Output the [X, Y] coordinate of the center of the cell containing the given text.  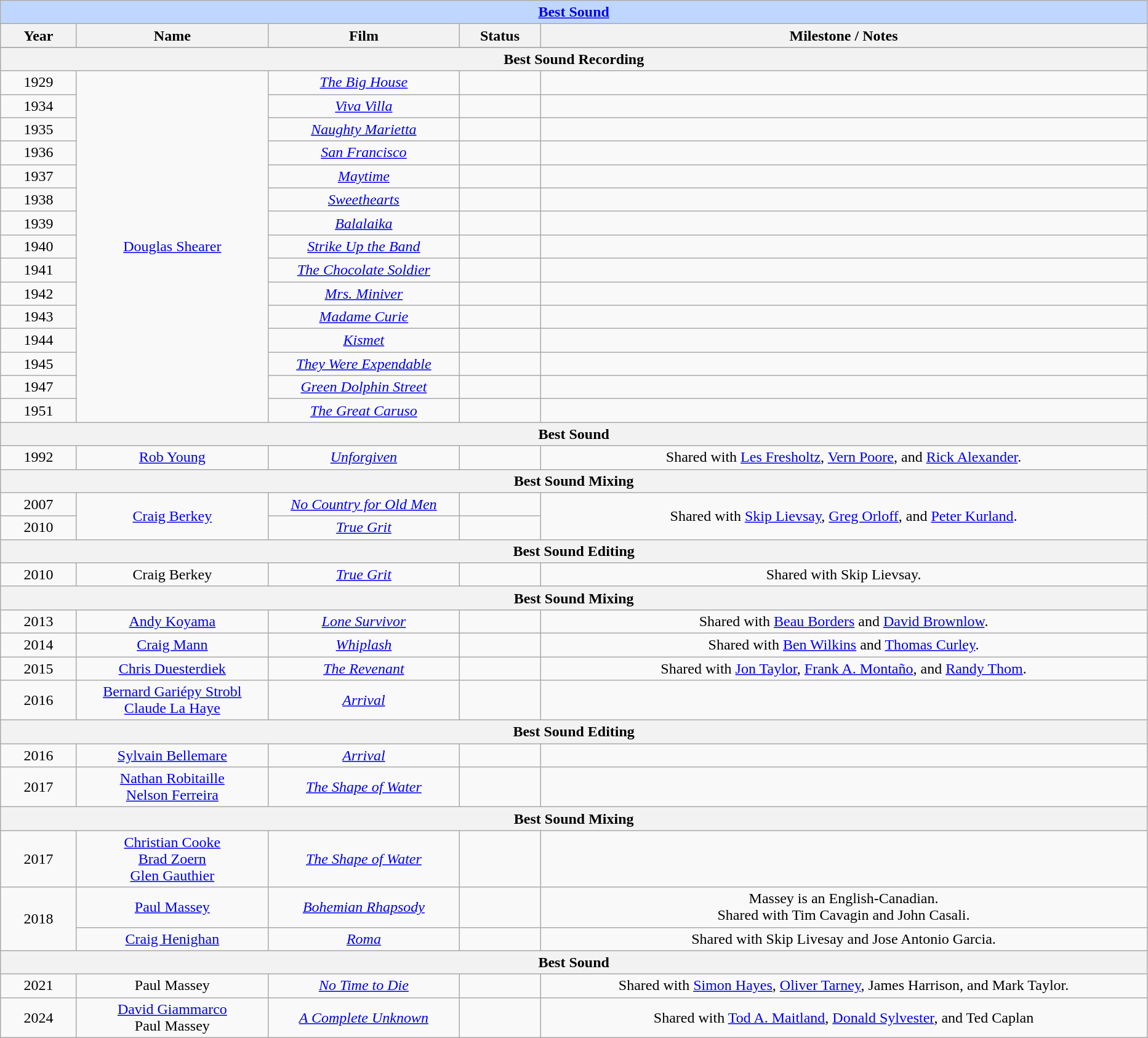
Shared with Simon Hayes, Oliver Tarney, James Harrison, and Mark Taylor. [844, 986]
Film [363, 36]
No Time to Die [363, 986]
Shared with Skip Lievsay. [844, 574]
David GiammarcoPaul Massey [172, 1017]
Best Sound Recording [574, 59]
1992 [39, 457]
2024 [39, 1017]
1940 [39, 246]
1939 [39, 223]
Rob Young [172, 457]
The Chocolate Soldier [363, 270]
Shared with Skip Livesay and Jose Antonio Garcia. [844, 939]
Bernard Gariépy StroblClaude La Haye [172, 701]
Whiplash [363, 645]
1941 [39, 270]
1935 [39, 129]
Naughty Marietta [363, 129]
1938 [39, 199]
1937 [39, 176]
2021 [39, 986]
Andy Koyama [172, 621]
Craig Mann [172, 645]
Mrs. Miniver [363, 294]
Strike Up the Band [363, 246]
Shared with Jon Taylor, Frank A. Montaño, and Randy Thom. [844, 668]
The Big House [363, 82]
Year [39, 36]
1934 [39, 106]
2007 [39, 504]
1929 [39, 82]
2014 [39, 645]
Sweethearts [363, 199]
2015 [39, 668]
Shared with Tod A. Maitland, Donald Sylvester, and Ted Caplan [844, 1017]
2018 [39, 919]
2013 [39, 621]
The Revenant [363, 668]
Shared with Les Fresholtz, Vern Poore, and Rick Alexander. [844, 457]
Douglas Shearer [172, 246]
They Were Expendable [363, 364]
1944 [39, 340]
Shared with Beau Borders and David Brownlow. [844, 621]
1936 [39, 153]
1947 [39, 387]
Name [172, 36]
Unforgiven [363, 457]
Green Dolphin Street [363, 387]
Maytime [363, 176]
Madame Curie [363, 317]
Kismet [363, 340]
1943 [39, 317]
Nathan RobitailleNelson Ferreira [172, 787]
Status [500, 36]
Roma [363, 939]
Massey is an English-Canadian.Shared with Tim Cavagin and John Casali. [844, 907]
Balalaika [363, 223]
1945 [39, 364]
Shared with Skip Lievsay, Greg Orloff, and Peter Kurland. [844, 516]
San Francisco [363, 153]
Christian CookeBrad ZoernGlen Gauthier [172, 859]
Lone Survivor [363, 621]
Shared with Ben Wilkins and Thomas Curley. [844, 645]
Viva Villa [363, 106]
1942 [39, 294]
No Country for Old Men [363, 504]
Bohemian Rhapsody [363, 907]
Milestone / Notes [844, 36]
1951 [39, 411]
Sylvain Bellemare [172, 755]
Chris Duesterdiek [172, 668]
The Great Caruso [363, 411]
A Complete Unknown [363, 1017]
Craig Henighan [172, 939]
